Provide the [x, y] coordinate of the cell's center where the given text is located.  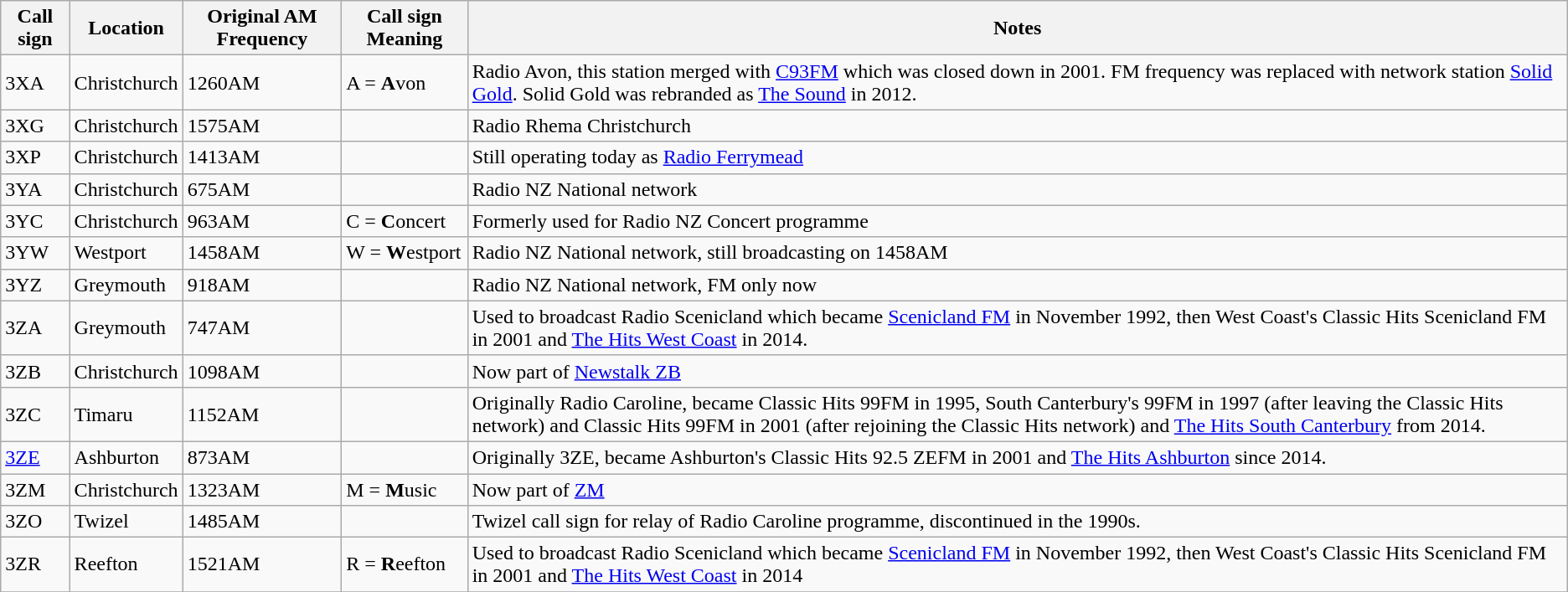
3ZO [35, 522]
1575AM [262, 126]
Originally 3ZE, became Ashburton's Classic Hits 92.5 ZEFM in 2001 and The Hits Ashburton since 2014. [1017, 457]
Twizel call sign for relay of Radio Caroline programme, discontinued in the 1990s. [1017, 522]
3ZB [35, 371]
3ZM [35, 490]
675AM [262, 189]
Twizel [126, 522]
3XA [35, 82]
A = Avon [405, 82]
3ZE [35, 457]
963AM [262, 221]
C = Concert [405, 221]
1323AM [262, 490]
3ZA [35, 328]
3YA [35, 189]
747AM [262, 328]
Timaru [126, 414]
1458AM [262, 253]
873AM [262, 457]
1521AM [262, 564]
1260AM [262, 82]
918AM [262, 285]
Formerly used for Radio NZ Concert programme [1017, 221]
Still operating today as Radio Ferrymead [1017, 157]
Reefton [126, 564]
3XP [35, 157]
1413AM [262, 157]
W = Westport [405, 253]
Ashburton [126, 457]
Call sign Meaning [405, 28]
Westport [126, 253]
3ZC [35, 414]
R = Reefton [405, 564]
1098AM [262, 371]
Call sign [35, 28]
3YZ [35, 285]
Radio Rhema Christchurch [1017, 126]
Now part of ZM [1017, 490]
3YC [35, 221]
Location [126, 28]
Original AM Frequency [262, 28]
Radio NZ National network, FM only now [1017, 285]
3ZR [35, 564]
Radio NZ National network [1017, 189]
1485AM [262, 522]
M = Music [405, 490]
Radio NZ National network, still broadcasting on 1458AM [1017, 253]
Now part of Newstalk ZB [1017, 371]
Notes [1017, 28]
3YW [35, 253]
3XG [35, 126]
1152AM [262, 414]
